Find where the given text appears and provide that cell's center as (X, Y) coordinate. 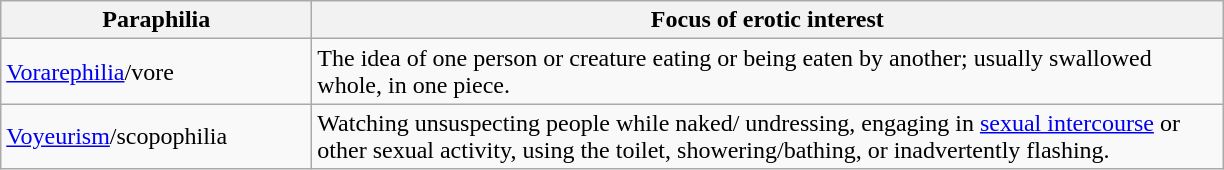
The idea of one person or creature eating or being eaten by another; usually swallowed whole, in one piece. (768, 72)
Voyeurism/scopophilia (156, 136)
Vorarephilia/vore (156, 72)
Paraphilia (156, 20)
Focus of erotic interest (768, 20)
